Provide the [X, Y] coordinate of the cell's center where the given text is located.  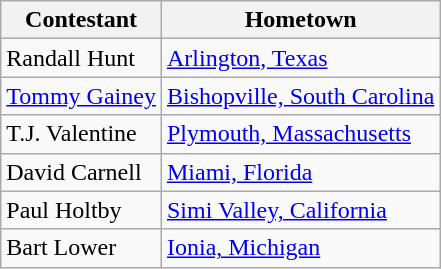
Ionia, Michigan [300, 248]
Contestant [82, 20]
Plymouth, Massachusetts [300, 134]
Paul Holtby [82, 210]
Hometown [300, 20]
Bart Lower [82, 248]
Bishopville, South Carolina [300, 96]
Simi Valley, California [300, 210]
Tommy Gainey [82, 96]
David Carnell [82, 172]
Randall Hunt [82, 58]
T.J. Valentine [82, 134]
Arlington, Texas [300, 58]
Miami, Florida [300, 172]
